Return the (X, Y) coordinate for the center point of the cell that contains the specified text.  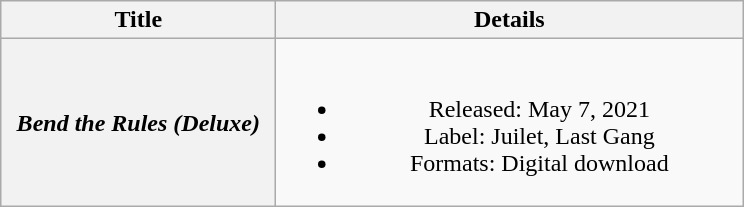
Bend the Rules (Deluxe) (138, 122)
Title (138, 20)
Details (510, 20)
Released: May 7, 2021Label: Juilet, Last GangFormats: Digital download (510, 122)
